From the cell containing the given text, extract its center point as [X, Y] coordinate. 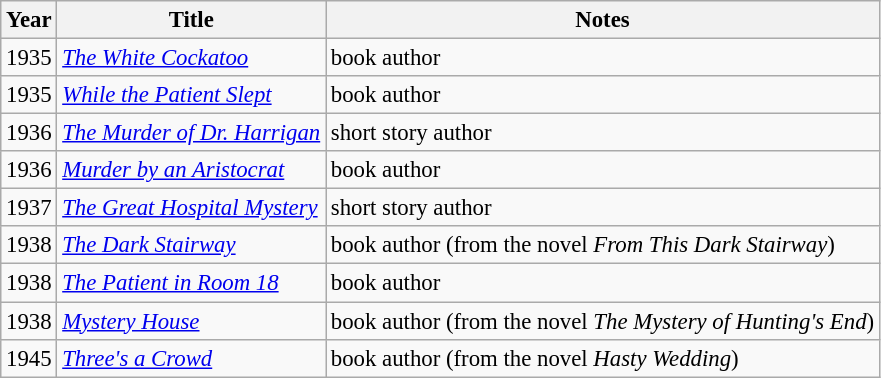
The White Cockatoo [192, 58]
Mystery House [192, 321]
The Dark Stairway [192, 245]
1937 [29, 208]
The Murder of Dr. Harrigan [192, 133]
book author (from the novel From This Dark Stairway) [603, 245]
book author (from the novel Hasty Wedding) [603, 358]
The Patient in Room 18 [192, 283]
The Great Hospital Mystery [192, 208]
While the Patient Slept [192, 95]
1945 [29, 358]
Murder by an Aristocrat [192, 170]
Three's a Crowd [192, 358]
Notes [603, 20]
Year [29, 20]
Title [192, 20]
book author (from the novel The Mystery of Hunting's End) [603, 321]
